Search for the cell housing the specified text and yield its [X, Y] center coordinate. 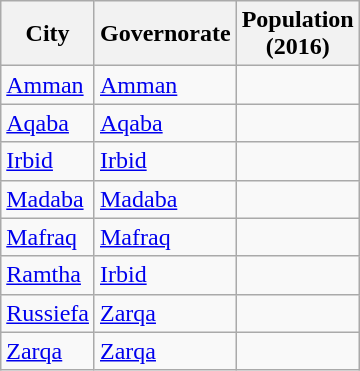
Ramtha [48, 275]
City [48, 34]
Russiefa [48, 313]
Population(2016) [298, 34]
Governorate [165, 34]
